Provide the [x, y] coordinate of the cell's center where the given text is located.  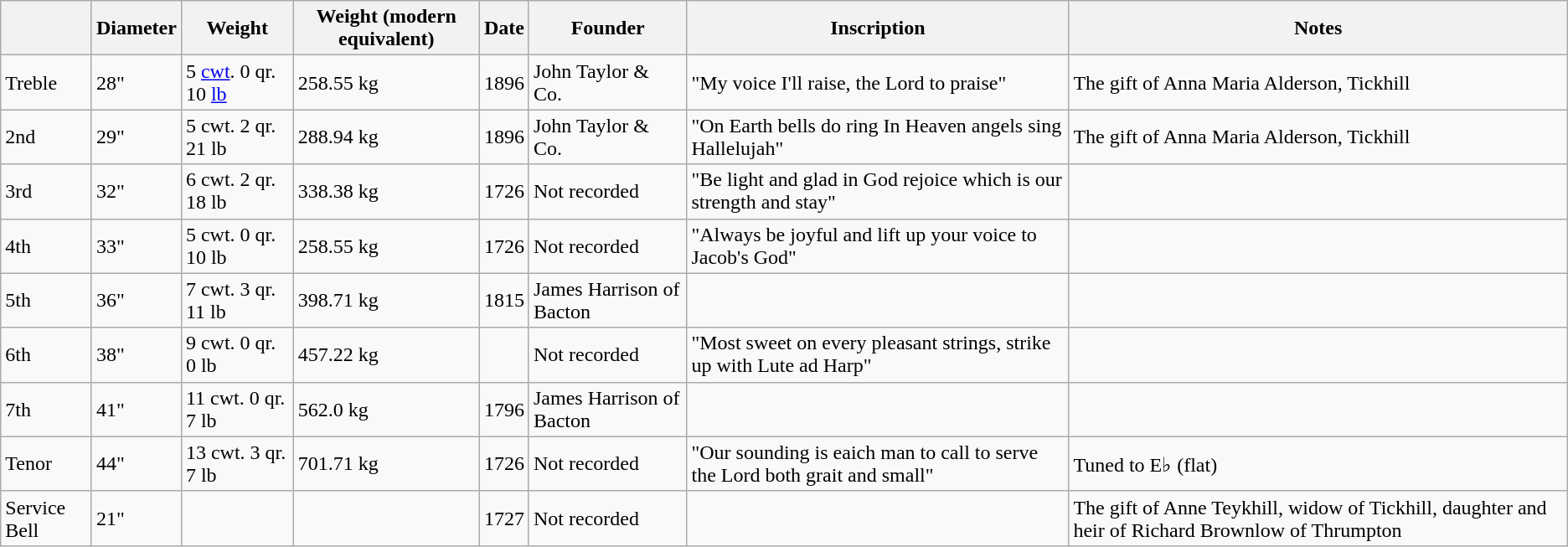
"Always be joyful and lift up your voice to Jacob's God" [878, 246]
13 cwt. 3 qr. 7 lb [237, 464]
36" [136, 300]
Tuned to E♭ (flat) [1318, 464]
Founder [607, 28]
38" [136, 355]
32" [136, 191]
5th [47, 300]
9 cwt. 0 qr. 0 lb [237, 355]
7th [47, 409]
Weight [237, 28]
338.38 kg [386, 191]
44" [136, 464]
Weight (modern equivalent) [386, 28]
457.22 kg [386, 355]
398.71 kg [386, 300]
6th [47, 355]
Treble [47, 82]
41" [136, 409]
Service Bell [47, 518]
11 cwt. 0 qr. 7 lb [237, 409]
1727 [504, 518]
Date [504, 28]
Diameter [136, 28]
Notes [1318, 28]
288.94 kg [386, 137]
28" [136, 82]
4th [47, 246]
33" [136, 246]
562.0 kg [386, 409]
29" [136, 137]
"Our sounding is eaich man to call to serve the Lord both grait and small" [878, 464]
Tenor [47, 464]
"Most sweet on every pleasant strings, strike up with Lute ad Harp" [878, 355]
21" [136, 518]
1815 [504, 300]
3rd [47, 191]
1796 [504, 409]
7 cwt. 3 qr. 11 lb [237, 300]
5 cwt. 2 qr. 21 lb [237, 137]
The gift of Anne Teykhill, widow of Tickhill, daughter and heir of Richard Brownlow of Thrumpton [1318, 518]
701.71 kg [386, 464]
"Be light and glad in God rejoice which is our strength and stay" [878, 191]
"My voice I'll raise, the Lord to praise" [878, 82]
"On Earth bells do ring In Heaven angels sing Hallelujah" [878, 137]
2nd [47, 137]
6 cwt. 2 qr. 18 lb [237, 191]
Inscription [878, 28]
